Return the [x, y] coordinate for the center point of the cell that contains the specified text.  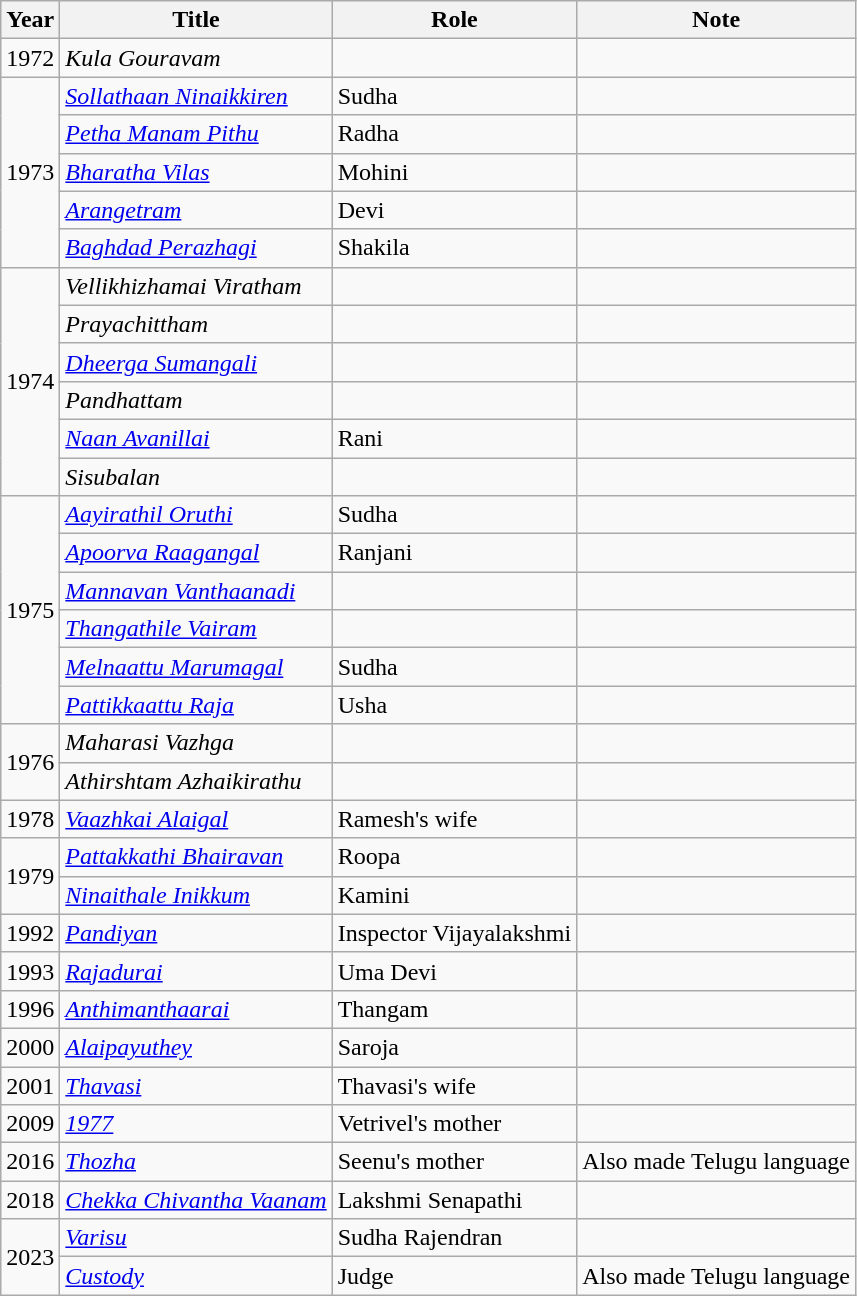
Prayachittham [196, 324]
Maharasi Vazhga [196, 743]
Sollathaan Ninaikkiren [196, 96]
Radha [454, 134]
Thozha [196, 1162]
Year [30, 20]
Shakila [454, 248]
Thangam [454, 1009]
Petha Manam Pithu [196, 134]
Varisu [196, 1238]
Judge [454, 1276]
Mohini [454, 172]
2001 [30, 1085]
Kamini [454, 895]
Sudha Rajendran [454, 1238]
Vaazhkai Alaigal [196, 819]
Pandiyan [196, 933]
Aayirathil Oruthi [196, 515]
Pattikkaattu Raja [196, 705]
Arangetram [196, 210]
Saroja [454, 1047]
2023 [30, 1257]
2016 [30, 1162]
Thangathile Vairam [196, 629]
Ninaithale Inikkum [196, 895]
Athirshtam Azhaikirathu [196, 781]
Pattakkathi Bhairavan [196, 857]
Note [716, 20]
1992 [30, 933]
1996 [30, 1009]
Mannavan Vanthaanadi [196, 591]
Anthimanthaarai [196, 1009]
Vellikhizhamai Viratham [196, 286]
Lakshmi Senapathi [454, 1200]
1976 [30, 762]
1978 [30, 819]
Vetrivel's mother [454, 1124]
Apoorva Raagangal [196, 553]
Sisubalan [196, 477]
Baghdad Perazhagi [196, 248]
Uma Devi [454, 971]
Title [196, 20]
Usha [454, 705]
2018 [30, 1200]
1973 [30, 172]
Melnaattu Marumagal [196, 667]
Dheerga Sumangali [196, 362]
Seenu's mother [454, 1162]
Thavasi's wife [454, 1085]
Chekka Chivantha Vaanam [196, 1200]
1972 [30, 58]
Alaipayuthey [196, 1047]
Pandhattam [196, 400]
Bharatha Vilas [196, 172]
1979 [30, 876]
1974 [30, 381]
Kula Gouravam [196, 58]
Inspector Vijayalakshmi [454, 933]
1993 [30, 971]
1975 [30, 610]
Ranjani [454, 553]
Ramesh's wife [454, 819]
Thavasi [196, 1085]
Naan Avanillai [196, 438]
Devi [454, 210]
Role [454, 20]
Custody [196, 1276]
Rani [454, 438]
Rajadurai [196, 971]
2000 [30, 1047]
Roopa [454, 857]
1977 [196, 1124]
2009 [30, 1124]
